Detect which cell encompasses the target text, then output its [X, Y] center coordinate. 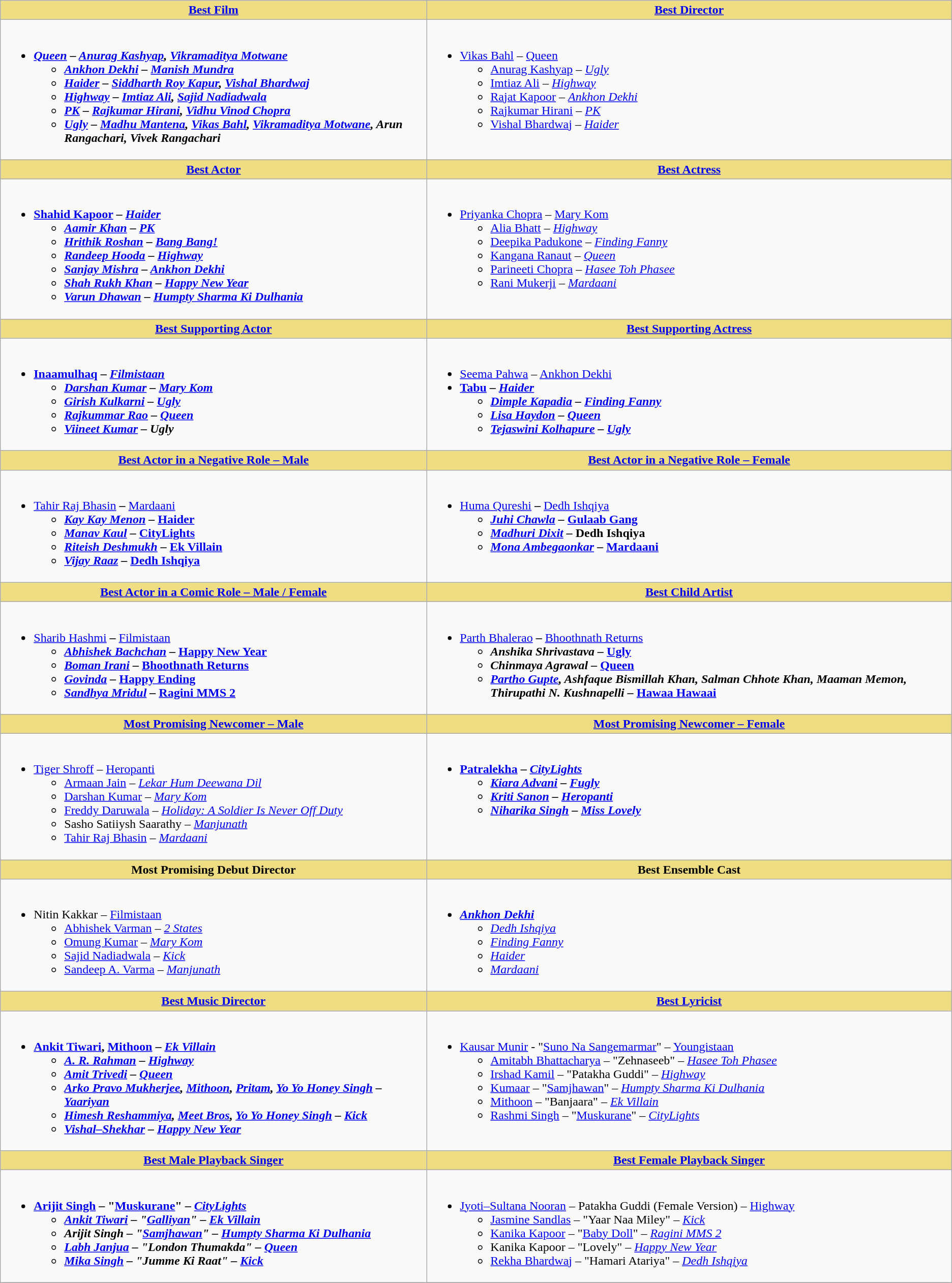
Best Actor [214, 169]
Best Film [214, 10]
Ankhon DekhiDedh IshqiyaFinding FannyHaiderMardaani [689, 936]
Best Lyricist [689, 1001]
Best Child Artist [689, 592]
Sharib Hashmi – FilmistaanAbhishek Bachchan – Happy New YearBoman Irani – Bhoothnath ReturnsGovinda – Happy EndingSandhya Mridul – Ragini MMS 2 [214, 658]
Best Male Playback Singer [214, 1160]
Most Promising Newcomer – Male [214, 724]
Most Promising Newcomer – Female [689, 724]
Best Supporting Actress [689, 329]
Patralekha – CityLightsKiara Advani – FuglyKriti Sanon – HeropantiNiharika Singh – Miss Lovely [689, 796]
Best Music Director [214, 1001]
Best Director [689, 10]
Inaamulhaq – FilmistaanDarshan Kumar – Mary KomGirish Kulkarni – UglyRajkummar Rao – QueenViineet Kumar – Ugly [214, 395]
Best Female Playback Singer [689, 1160]
Best Actor in a Comic Role – Male / Female [214, 592]
Best Actor in a Negative Role – Male [214, 460]
Nitin Kakkar – FilmistaanAbhishek Varman – 2 StatesOmung Kumar – Mary KomSajid Nadiadwala – KickSandeep A. Varma – Manjunath [214, 936]
Best Actress [689, 169]
Best Actor in a Negative Role – Female [689, 460]
Seema Pahwa – Ankhon DekhiTabu – HaiderDimple Kapadia – Finding FannyLisa Haydon – QueenTejaswini Kolhapure – Ugly [689, 395]
Tahir Raj Bhasin – MardaaniKay Kay Menon – HaiderManav Kaul – CityLightsRiteish Deshmukh – Ek VillainVijay Raaz – Dedh Ishqiya [214, 526]
Huma Qureshi – Dedh IshqiyaJuhi Chawla – Gulaab GangMadhuri Dixit – Dedh IshqiyaMona Ambegaonkar – Mardaani [689, 526]
Most Promising Debut Director [214, 869]
Vikas Bahl – QueenAnurag Kashyap – UglyImtiaz Ali – HighwayRajat Kapoor – Ankhon DekhiRajkumar Hirani – PKVishal Bhardwaj – Haider [689, 89]
Best Ensemble Cast [689, 869]
Best Supporting Actor [214, 329]
